Determine the [x, y] coordinate at the center of the cell enclosing the given text.  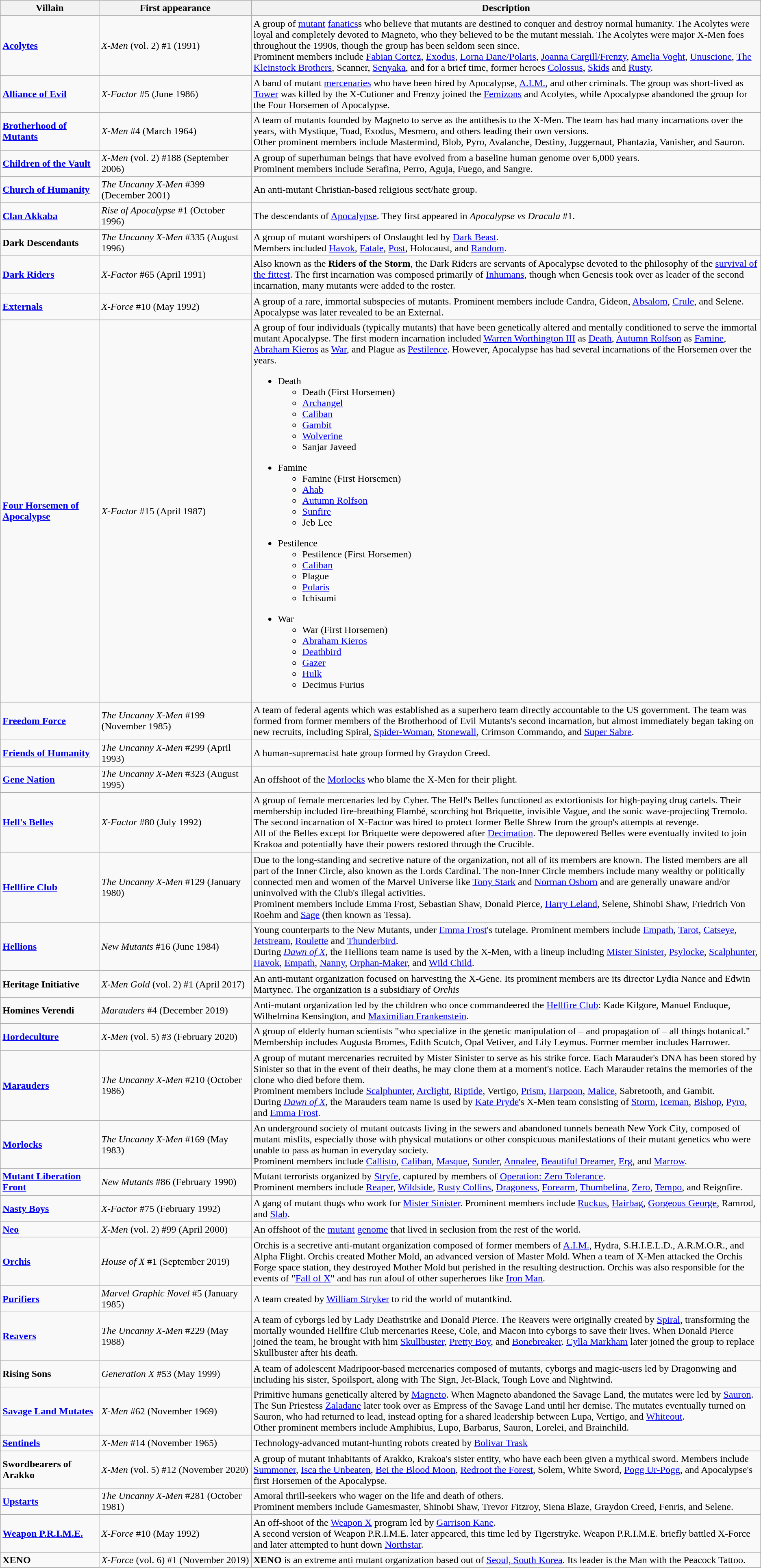
The Uncanny X-Men #335 (August 1996) [175, 242]
Generation X #53 (May 1999) [175, 1373]
Externals [50, 307]
The Uncanny X-Men #281 (October 1981) [175, 1502]
Gene Nation [50, 780]
Alliance of Evil [50, 94]
Description [506, 8]
Orchis [50, 1261]
House of X #1 (September 2019) [175, 1261]
The Uncanny X-Men #299 (April 1993) [175, 753]
X-Men (vol. 5) #3 (February 2020) [175, 1037]
Rise of Apocalypse #1 (October 1996) [175, 216]
A gang of mutant thugs who work for Mister Sinister. Prominent members include Ruckus, Hairbag, Gorgeous George, Ramrod, and Slab. [506, 1208]
Hell's Belles [50, 822]
Neo [50, 1229]
The Uncanny X-Men #129 (January 1980) [175, 887]
XENO is an extreme anti mutant organization based out of Seoul, South Korea. Its leader is the Man with the Peacock Tattoo. [506, 1560]
Marvel Graphic Novel #5 (January 1985) [175, 1298]
The Uncanny X-Men #169 (May 1983) [175, 1145]
Dark Riders [50, 274]
Friends of Humanity [50, 753]
X-Men (vol. 2) #99 (April 2000) [175, 1229]
Clan Akkaba [50, 216]
Four Horsemen of Apocalypse [50, 511]
First appearance [175, 8]
Nasty Boys [50, 1208]
Marauders [50, 1085]
X-Force (vol. 6) #1 (November 2019) [175, 1560]
Brotherhood of Mutants [50, 131]
Dark Descendants [50, 242]
X-Men (vol. 5) #12 (November 2020) [175, 1470]
An anti-mutant Christian-based religious sect/hate group. [506, 189]
X-Men #62 (November 1969) [175, 1411]
X-Men #14 (November 1965) [175, 1443]
Hordeculture [50, 1037]
Purifiers [50, 1298]
The Uncanny X-Men #210 (October 1986) [175, 1085]
A group of mutant worshipers of Onslaught led by Dark Beast.Members included Havok, Fatale, Post, Holocaust, and Random. [506, 242]
X-Factor #80 (July 1992) [175, 822]
The Uncanny X-Men #229 (May 1988) [175, 1336]
X-Men (vol. 2) #1 (1991) [175, 46]
Homines Verendi [50, 1011]
X-Men Gold (vol. 2) #1 (April 2017) [175, 984]
Savage Land Mutates [50, 1411]
X-Men (vol. 2) #188 (September 2006) [175, 163]
Acolytes [50, 46]
Hellions [50, 946]
Mutant Liberation Front [50, 1182]
Reavers [50, 1336]
The descendants of Apocalypse. They first appeared in Apocalypse vs Dracula #1. [506, 216]
XENO [50, 1560]
Heritage Initiative [50, 984]
The Uncanny X-Men #199 (November 1985) [175, 721]
Rising Sons [50, 1373]
Children of the Vault [50, 163]
New Mutants #86 (February 1990) [175, 1182]
X-Factor #75 (February 1992) [175, 1208]
X-Men #4 (March 1964) [175, 131]
X-Factor #5 (June 1986) [175, 94]
Marauders #4 (December 2019) [175, 1011]
Upstarts [50, 1502]
Sentinels [50, 1443]
Villain [50, 8]
The Uncanny X-Men #323 (August 1995) [175, 780]
The Uncanny X-Men #399 (December 2001) [175, 189]
Morlocks [50, 1145]
X-Factor #15 (April 1987) [175, 511]
Swordbearers of Arakko [50, 1470]
An offshoot of the mutant genome that lived in seclusion from the rest of the world. [506, 1229]
Weapon P.R.I.M.E. [50, 1533]
New Mutants #16 (June 1984) [175, 946]
A human-supremacist hate group formed by Graydon Creed. [506, 753]
X-Factor #65 (April 1991) [175, 274]
Church of Humanity [50, 189]
An offshoot of the Morlocks who blame the X-Men for their plight. [506, 780]
Technology-advanced mutant-hunting robots created by Bolivar Trask [506, 1443]
Freedom Force [50, 721]
A team created by William Stryker to rid the world of mutantkind. [506, 1298]
Hellfire Club [50, 887]
